Determine the [X, Y] coordinate at the center of the cell enclosing the given text.  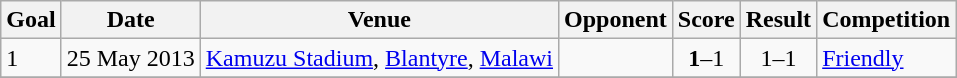
Venue [379, 20]
Goal [31, 20]
Score [706, 20]
Opponent [616, 20]
Competition [886, 20]
1 [31, 58]
Friendly [886, 58]
Kamuzu Stadium, Blantyre, Malawi [379, 58]
Date [130, 20]
Result [778, 20]
25 May 2013 [130, 58]
